Pinpoint the cell where the given text exists, returning its [x, y] midpoint coordinate. 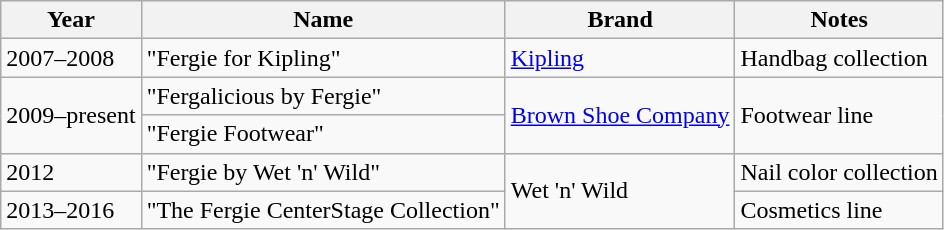
"The Fergie CenterStage Collection" [323, 210]
Kipling [620, 58]
Brand [620, 20]
Nail color collection [839, 172]
Cosmetics line [839, 210]
"Fergie Footwear" [323, 134]
Year [71, 20]
Name [323, 20]
"Fergalicious by Fergie" [323, 96]
Handbag collection [839, 58]
Footwear line [839, 115]
Wet 'n' Wild [620, 191]
2013–2016 [71, 210]
"Fergie by Wet 'n' Wild" [323, 172]
2007–2008 [71, 58]
"Fergie for Kipling" [323, 58]
Notes [839, 20]
2009–present [71, 115]
2012 [71, 172]
Brown Shoe Company [620, 115]
